Return (X, Y) of the center of cell containing provided text 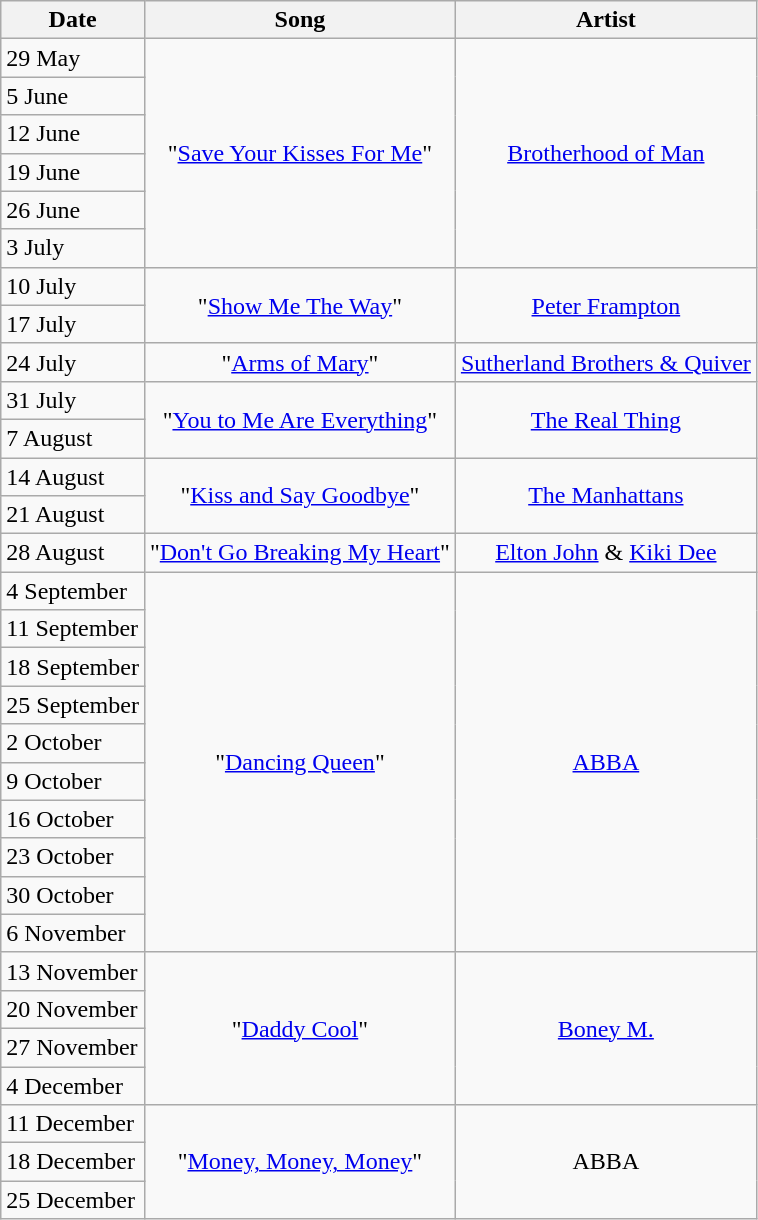
"Show Me The Way" (300, 305)
23 October (73, 857)
Artist (606, 20)
Boney M. (606, 1028)
24 July (73, 362)
Date (73, 20)
"Money, Money, Money" (300, 1162)
"Kiss and Say Goodbye" (300, 496)
11 December (73, 1124)
6 November (73, 933)
"Save Your Kisses For Me" (300, 153)
17 July (73, 324)
"Daddy Cool" (300, 1028)
14 August (73, 477)
Song (300, 20)
9 October (73, 781)
18 December (73, 1162)
"Arms of Mary" (300, 362)
Peter Frampton (606, 305)
"You to Me Are Everything" (300, 419)
"Don't Go Breaking My Heart" (300, 553)
3 July (73, 248)
27 November (73, 1047)
26 June (73, 210)
18 September (73, 667)
10 July (73, 286)
Brotherhood of Man (606, 153)
30 October (73, 895)
19 June (73, 172)
The Manhattans (606, 496)
28 August (73, 553)
25 September (73, 705)
Elton John & Kiki Dee (606, 553)
4 December (73, 1085)
"Dancing Queen" (300, 762)
12 June (73, 134)
Sutherland Brothers & Quiver (606, 362)
21 August (73, 515)
16 October (73, 819)
13 November (73, 971)
5 June (73, 96)
2 October (73, 743)
11 September (73, 629)
4 September (73, 591)
20 November (73, 1009)
31 July (73, 400)
The Real Thing (606, 419)
29 May (73, 58)
7 August (73, 438)
25 December (73, 1200)
